Scan for the cell matching the given text and deliver its [X, Y] coordinate at center. 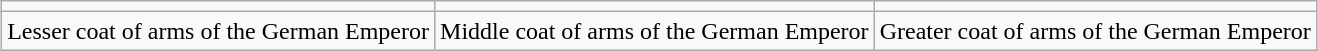
Lesser coat of arms of the German Emperor [218, 31]
Middle coat of arms of the German Emperor [655, 31]
Greater coat of arms of the German Emperor [1095, 31]
